Determine the (x, y) coordinate at the center of the cell enclosing the given text.  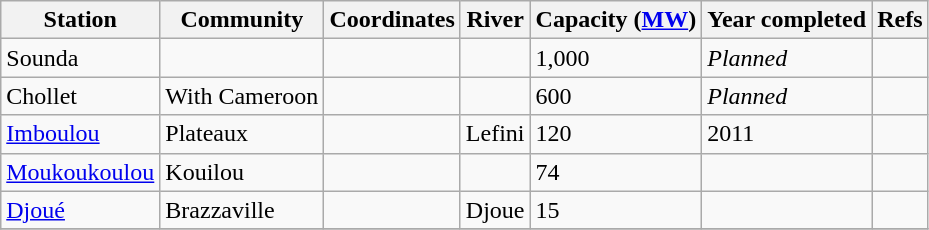
Chollet (80, 96)
With Cameroon (242, 96)
Refs (900, 20)
15 (616, 210)
Imboulou (80, 134)
74 (616, 172)
Plateaux (242, 134)
Coordinates (392, 20)
Djoué (80, 210)
Sounda (80, 58)
River (495, 20)
120 (616, 134)
2011 (787, 134)
Station (80, 20)
1,000 (616, 58)
600 (616, 96)
Lefini (495, 134)
Year completed (787, 20)
Brazzaville (242, 210)
Kouilou (242, 172)
Capacity (MW) (616, 20)
Djoue (495, 210)
Community (242, 20)
Moukoukoulou (80, 172)
